For the text-containing cell, return its midpoint in [x, y] coordinate format. 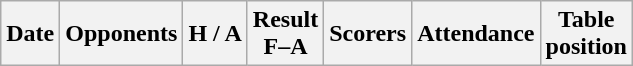
Tableposition [586, 34]
Attendance [476, 34]
Opponents [122, 34]
ResultF–A [285, 34]
H / A [215, 34]
Date [30, 34]
Scorers [368, 34]
